Capture the cell that displays the provided text and extract its (x, y) central coordinate. 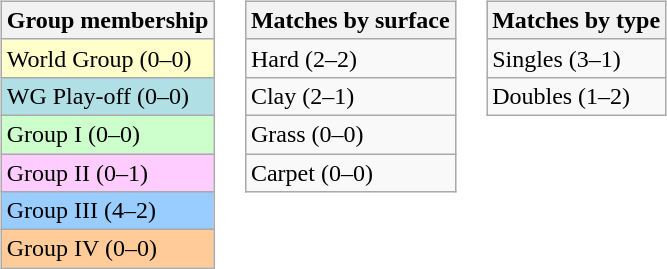
Matches by type (576, 20)
Group membership (108, 20)
WG Play-off (0–0) (108, 96)
Matches by surface (350, 20)
Group III (4–2) (108, 211)
World Group (0–0) (108, 58)
Doubles (1–2) (576, 96)
Grass (0–0) (350, 134)
Hard (2–2) (350, 58)
Singles (3–1) (576, 58)
Group IV (0–0) (108, 249)
Clay (2–1) (350, 96)
Group II (0–1) (108, 173)
Group I (0–0) (108, 134)
Carpet (0–0) (350, 173)
